From the cell containing the given text, extract its center point as [X, Y] coordinate. 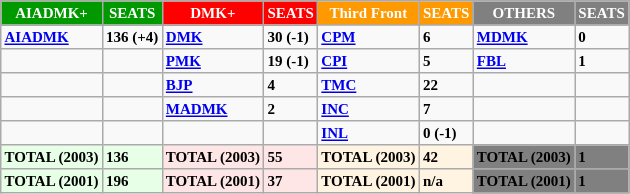
CPM [369, 37]
INL [369, 133]
AIADMK [52, 37]
Third Front [369, 13]
136 [132, 157]
DMK [213, 37]
PMK [213, 61]
OTHERS [524, 13]
INC [369, 109]
196 [132, 181]
AIADMK+ [52, 13]
n/a [446, 181]
CPI [369, 61]
5 [446, 61]
FBL [524, 61]
DMK+ [213, 13]
4 [291, 85]
MDMK [524, 37]
7 [446, 109]
6 [446, 37]
42 [446, 157]
37 [291, 181]
0 [602, 37]
19 (-1) [291, 61]
MADMK [213, 109]
136 (+4) [132, 37]
22 [446, 85]
30 (-1) [291, 37]
TMC [369, 85]
BJP [213, 85]
0 (-1) [446, 133]
55 [291, 157]
2 [291, 109]
